Provide the [X, Y] coordinate of the cell's center where the given text is located.  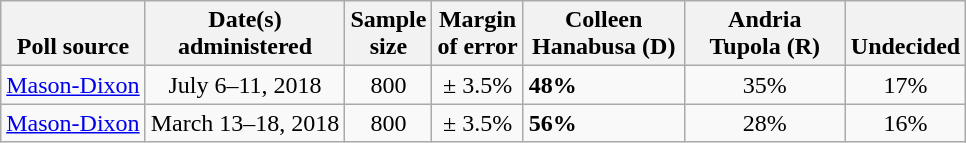
16% [905, 123]
35% [764, 85]
Samplesize [388, 34]
17% [905, 85]
March 13–18, 2018 [245, 123]
48% [604, 85]
Undecided [905, 34]
Date(s)administered [245, 34]
56% [604, 123]
ColleenHanabusa (D) [604, 34]
28% [764, 123]
July 6–11, 2018 [245, 85]
Marginof error [478, 34]
AndriaTupola (R) [764, 34]
Poll source [73, 34]
